Identify which cell holds the provided text, then report its [X, Y] central coordinate. 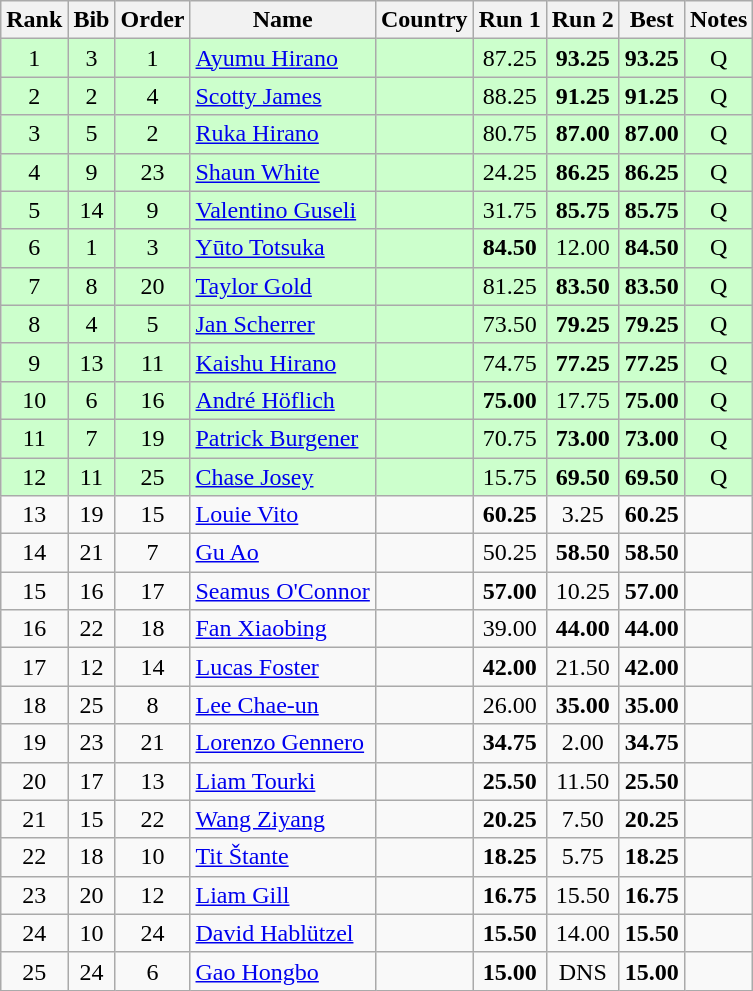
David Hablützel [282, 933]
7.50 [582, 819]
Taylor Gold [282, 286]
Kaishu Hirano [282, 362]
17.75 [582, 400]
Seamus O'Connor [282, 591]
11.50 [582, 781]
81.25 [510, 286]
Liam Tourki [282, 781]
Jan Scherrer [282, 324]
21.50 [582, 667]
Shaun White [282, 172]
31.75 [510, 210]
Rank [34, 20]
Ruka Hirano [282, 134]
Chase Josey [282, 477]
Gao Hongbo [282, 971]
5.75 [582, 857]
Louie Vito [282, 515]
14.00 [582, 933]
Liam Gill [282, 895]
Gu Ao [282, 553]
Ayumu Hirano [282, 58]
DNS [582, 971]
Wang Ziyang [282, 819]
Notes [718, 20]
15.75 [510, 477]
Lee Chae-un [282, 705]
80.75 [510, 134]
Bib [92, 20]
3.25 [582, 515]
André Höflich [282, 400]
74.75 [510, 362]
Scotty James [282, 96]
10.25 [582, 591]
Run 2 [582, 20]
Lucas Foster [282, 667]
88.25 [510, 96]
Best [652, 20]
24.25 [510, 172]
50.25 [510, 553]
39.00 [510, 629]
12.00 [582, 248]
Tit Štante [282, 857]
87.25 [510, 58]
2.00 [582, 743]
26.00 [510, 705]
73.50 [510, 324]
Patrick Burgener [282, 438]
Valentino Guseli [282, 210]
Fan Xiaobing [282, 629]
Name [282, 20]
Lorenzo Gennero [282, 743]
Run 1 [510, 20]
Country [424, 20]
70.75 [510, 438]
Yūto Totsuka [282, 248]
Order [152, 20]
